Pinpoint the cell where the given text exists, returning its [x, y] midpoint coordinate. 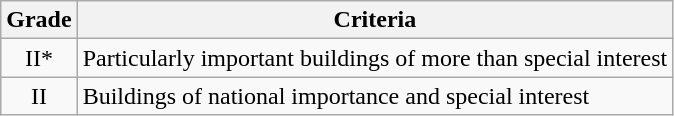
Criteria [375, 20]
II* [39, 58]
Grade [39, 20]
Buildings of national importance and special interest [375, 96]
Particularly important buildings of more than special interest [375, 58]
II [39, 96]
